Capture the cell that displays the provided text and extract its (x, y) central coordinate. 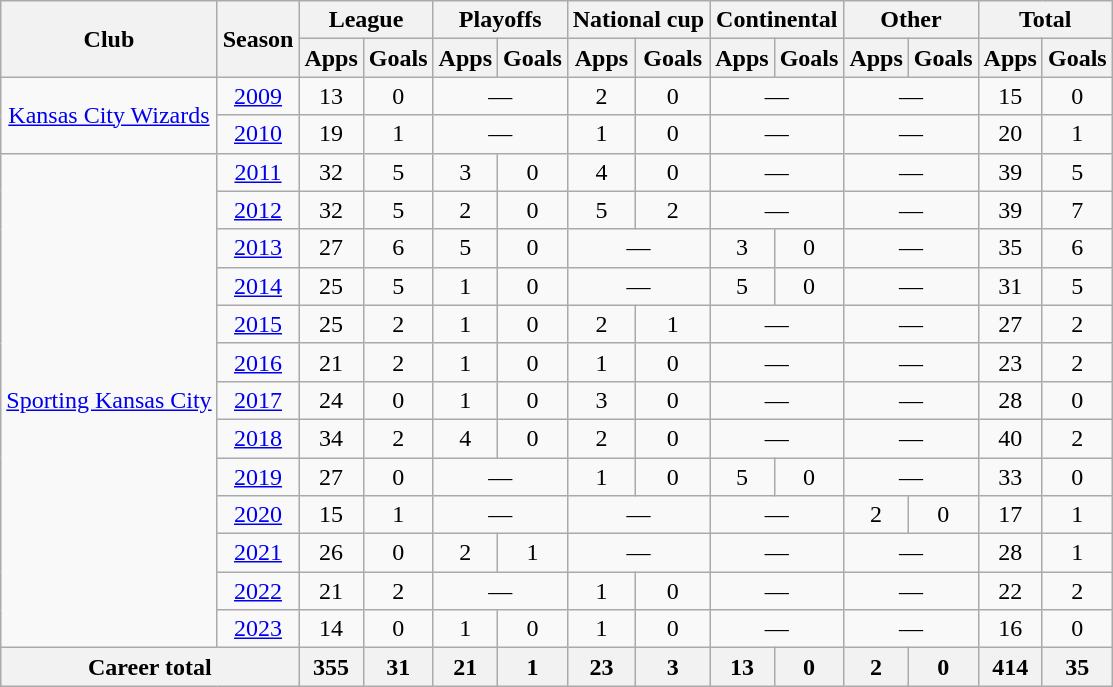
19 (331, 134)
7 (1077, 210)
Sporting Kansas City (109, 400)
16 (1010, 629)
2010 (258, 134)
Season (258, 39)
22 (1010, 591)
Continental (777, 20)
Career total (150, 667)
2009 (258, 96)
40 (1010, 438)
2014 (258, 286)
Total (1045, 20)
Club (109, 39)
2018 (258, 438)
33 (1010, 477)
2019 (258, 477)
Playoffs (500, 20)
2013 (258, 248)
Other (911, 20)
2021 (258, 553)
2015 (258, 324)
Kansas City Wizards (109, 115)
26 (331, 553)
34 (331, 438)
2017 (258, 400)
14 (331, 629)
2022 (258, 591)
24 (331, 400)
2011 (258, 172)
355 (331, 667)
2016 (258, 362)
414 (1010, 667)
National cup (638, 20)
2023 (258, 629)
2012 (258, 210)
2020 (258, 515)
17 (1010, 515)
20 (1010, 134)
League (366, 20)
